Return [x, y] of the center of cell containing provided text 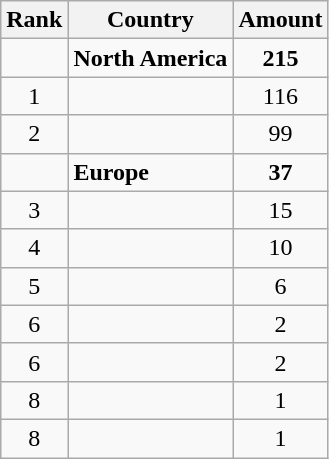
116 [280, 96]
3 [34, 210]
4 [34, 248]
15 [280, 210]
10 [280, 248]
North America [150, 58]
Amount [280, 20]
99 [280, 134]
37 [280, 172]
Country [150, 20]
5 [34, 286]
215 [280, 58]
Europe [150, 172]
Rank [34, 20]
